Locate the cell with the specified text and output its [X, Y] center coordinate. 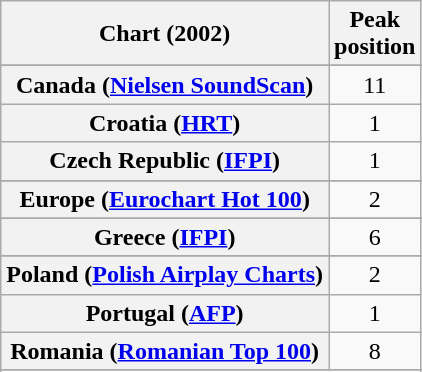
Portugal (AFP) [165, 313]
Czech Republic (IFPI) [165, 161]
Romania (Romanian Top 100) [165, 351]
Peakposition [375, 34]
6 [375, 237]
Canada (Nielsen SoundScan) [165, 85]
Greece (IFPI) [165, 237]
8 [375, 351]
11 [375, 85]
Poland (Polish Airplay Charts) [165, 275]
Croatia (HRT) [165, 123]
Chart (2002) [165, 34]
Europe (Eurochart Hot 100) [165, 199]
